Pinpoint the cell where the given text exists, returning its [x, y] midpoint coordinate. 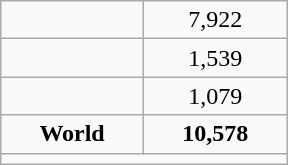
7,922 [215, 20]
World [72, 134]
1,539 [215, 58]
1,079 [215, 96]
10,578 [215, 134]
